Scan for the cell matching the given text and deliver its [x, y] coordinate at center. 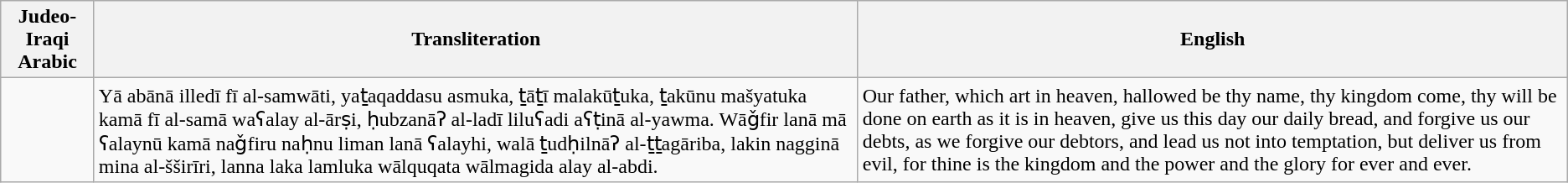
English [1213, 39]
Judeo-Iraqi Arabic [48, 39]
Transliteration [476, 39]
